Output the [X, Y] coordinate of the center of the cell containing the given text.  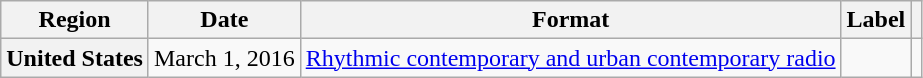
Label [876, 20]
Region [75, 20]
Rhythmic contemporary and urban contemporary radio [570, 58]
United States [75, 58]
March 1, 2016 [224, 58]
Date [224, 20]
Format [570, 20]
